Determine the [x, y] coordinate at the center of the cell enclosing the given text.  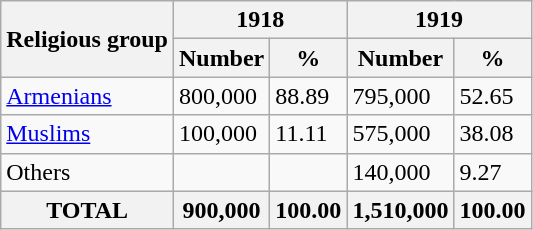
Others [88, 172]
38.08 [492, 134]
52.65 [492, 96]
795,000 [400, 96]
1918 [260, 20]
Muslims [88, 134]
Religious group [88, 39]
100,000 [221, 134]
88.89 [308, 96]
TOTAL [88, 210]
900,000 [221, 210]
575,000 [400, 134]
140,000 [400, 172]
1,510,000 [400, 210]
11.11 [308, 134]
9.27 [492, 172]
800,000 [221, 96]
Armenians [88, 96]
1919 [439, 20]
